Find where the given text appears and provide that cell's center as [x, y] coordinate. 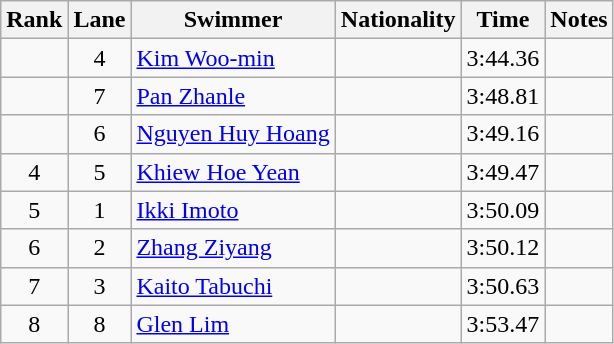
Swimmer [233, 20]
3:49.47 [503, 172]
2 [100, 248]
Kim Woo-min [233, 58]
3 [100, 286]
Lane [100, 20]
3:48.81 [503, 96]
Kaito Tabuchi [233, 286]
Pan Zhanle [233, 96]
3:50.12 [503, 248]
Glen Lim [233, 324]
Zhang Ziyang [233, 248]
Time [503, 20]
3:50.09 [503, 210]
Khiew Hoe Yean [233, 172]
Rank [34, 20]
Nguyen Huy Hoang [233, 134]
3:49.16 [503, 134]
3:53.47 [503, 324]
Notes [579, 20]
Ikki Imoto [233, 210]
3:44.36 [503, 58]
3:50.63 [503, 286]
1 [100, 210]
Nationality [398, 20]
